For the text-containing cell, return its midpoint in (x, y) coordinate format. 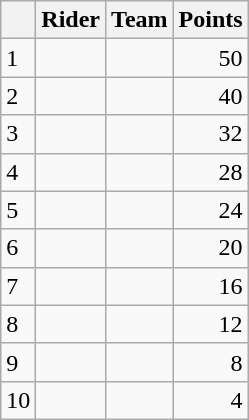
12 (210, 324)
20 (210, 248)
24 (210, 210)
9 (18, 362)
5 (18, 210)
16 (210, 286)
40 (210, 96)
6 (18, 248)
10 (18, 400)
2 (18, 96)
7 (18, 286)
28 (210, 172)
1 (18, 58)
3 (18, 134)
Team (140, 20)
50 (210, 58)
Rider (71, 20)
32 (210, 134)
Points (210, 20)
